Provide the (X, Y) coordinate of the cell's center where the given text is located.  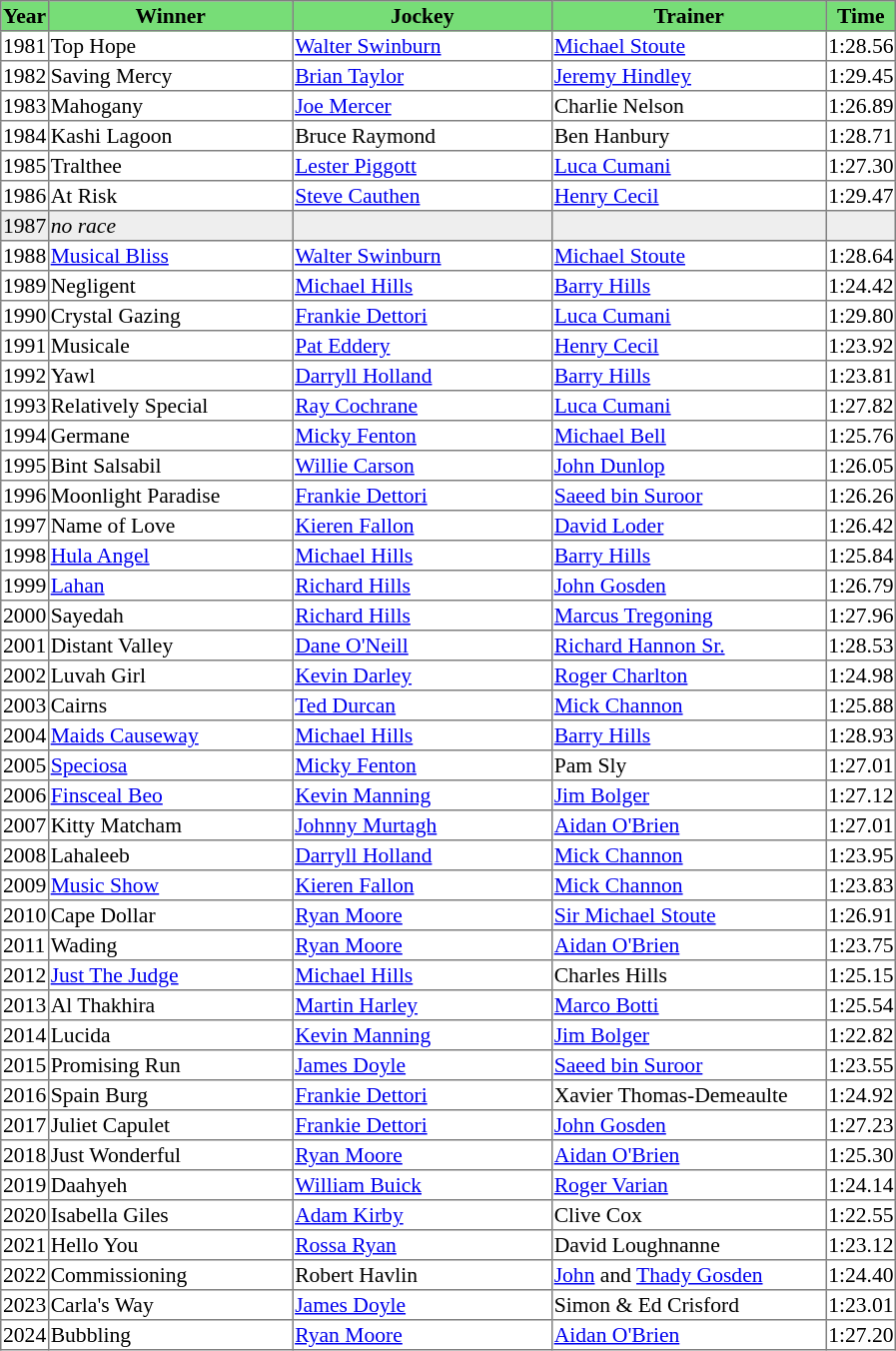
Michael Bell (688, 436)
Daahyeh (170, 1185)
1998 (25, 556)
Clive Cox (688, 1215)
Relatively Special (170, 406)
1987 (25, 226)
Sayedah (170, 616)
2013 (25, 1005)
1985 (25, 166)
Sir Michael Stoute (688, 915)
Distant Valley (170, 646)
1:27.20 (861, 1335)
1990 (25, 316)
1982 (25, 76)
2000 (25, 616)
1997 (25, 526)
Simon & Ed Crisford (688, 1305)
1:22.82 (861, 1035)
Carla's Way (170, 1305)
Jockey (423, 16)
1994 (25, 436)
Al Thakhira (170, 1005)
Ted Durcan (423, 705)
Bruce Raymond (423, 136)
1:28.71 (861, 136)
Richard Hannon Sr. (688, 646)
Steve Cauthen (423, 196)
Hula Angel (170, 556)
Lahan (170, 586)
2018 (25, 1155)
1:23.95 (861, 855)
Willie Carson (423, 466)
1:23.75 (861, 945)
2014 (25, 1035)
1:22.55 (861, 1215)
William Buick (423, 1185)
2012 (25, 975)
Ray Cochrane (423, 406)
2015 (25, 1065)
1993 (25, 406)
2008 (25, 855)
Finsceal Beo (170, 795)
2019 (25, 1185)
1:26.42 (861, 526)
Charles Hills (688, 975)
1:23.01 (861, 1305)
1:28.64 (861, 256)
Maids Causeway (170, 735)
1999 (25, 586)
Cairns (170, 705)
Martin Harley (423, 1005)
Pat Eddery (423, 346)
1:23.81 (861, 376)
2017 (25, 1125)
1:25.54 (861, 1005)
Just Wonderful (170, 1155)
Speciosa (170, 765)
1983 (25, 106)
John Dunlop (688, 466)
1:26.05 (861, 466)
2016 (25, 1095)
1992 (25, 376)
1:23.83 (861, 885)
2010 (25, 915)
1986 (25, 196)
1:27.82 (861, 406)
Crystal Gazing (170, 316)
At Risk (170, 196)
2021 (25, 1245)
1:23.92 (861, 346)
2023 (25, 1305)
Isabella Giles (170, 1215)
1988 (25, 256)
2001 (25, 646)
Johnny Murtagh (423, 825)
Name of Love (170, 526)
1:25.30 (861, 1155)
David Loder (688, 526)
2005 (25, 765)
Wading (170, 945)
Lahaleeb (170, 855)
1:25.88 (861, 705)
Charlie Nelson (688, 106)
1:27.30 (861, 166)
Promising Run (170, 1065)
1:26.79 (861, 586)
2003 (25, 705)
1:29.80 (861, 316)
Brian Taylor (423, 76)
2004 (25, 735)
Xavier Thomas-Demeaulte (688, 1095)
1:28.93 (861, 735)
1:24.92 (861, 1095)
1:25.84 (861, 556)
1989 (25, 286)
Just The Judge (170, 975)
Germane (170, 436)
1:23.55 (861, 1065)
1981 (25, 46)
no race (170, 226)
Jeremy Hindley (688, 76)
1:25.15 (861, 975)
Year (25, 16)
Negligent (170, 286)
Kitty Matcham (170, 825)
Tralthee (170, 166)
Pam Sly (688, 765)
1:27.23 (861, 1125)
1:23.12 (861, 1245)
1:28.56 (861, 46)
Saving Mercy (170, 76)
Winner (170, 16)
2007 (25, 825)
1:26.89 (861, 106)
Time (861, 16)
Commissioning (170, 1275)
Bubbling (170, 1335)
1:27.12 (861, 795)
Trainer (688, 16)
John and Thady Gosden (688, 1275)
2009 (25, 885)
Rossa Ryan (423, 1245)
Musicale (170, 346)
1996 (25, 496)
Cape Dollar (170, 915)
1:27.96 (861, 616)
2011 (25, 945)
Spain Burg (170, 1095)
Moonlight Paradise (170, 496)
Music Show (170, 885)
Lester Piggott (423, 166)
Top Hope (170, 46)
Juliet Capulet (170, 1125)
Joe Mercer (423, 106)
2006 (25, 795)
1:24.14 (861, 1185)
Dane O'Neill (423, 646)
Roger Varian (688, 1185)
1995 (25, 466)
2024 (25, 1335)
Kevin Darley (423, 675)
Kashi Lagoon (170, 136)
Hello You (170, 1245)
2002 (25, 675)
2020 (25, 1215)
1:29.47 (861, 196)
1:24.40 (861, 1275)
1:26.26 (861, 496)
1:26.91 (861, 915)
Mahogany (170, 106)
1984 (25, 136)
1:25.76 (861, 436)
David Loughnanne (688, 1245)
Lucida (170, 1035)
2022 (25, 1275)
1:24.42 (861, 286)
Marco Botti (688, 1005)
Bint Salsabil (170, 466)
Yawl (170, 376)
1:28.53 (861, 646)
1:29.45 (861, 76)
Robert Havlin (423, 1275)
1:24.98 (861, 675)
Adam Kirby (423, 1215)
Marcus Tregoning (688, 616)
Roger Charlton (688, 675)
1991 (25, 346)
Ben Hanbury (688, 136)
Luvah Girl (170, 675)
Musical Bliss (170, 256)
